Return [X, Y] of the center of cell containing provided text 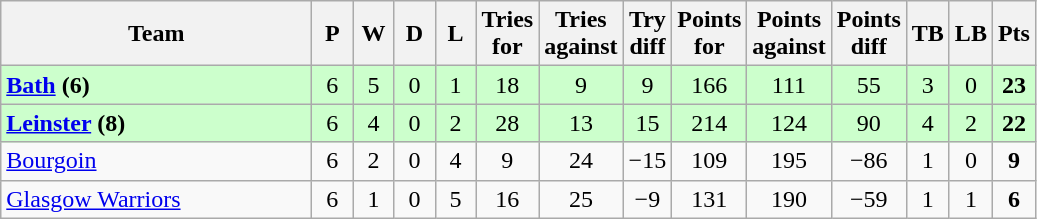
D [414, 34]
Glasgow Warriors [156, 199]
Bath (6) [156, 85]
Leinster (8) [156, 123]
Points for [710, 34]
P [332, 34]
Team [156, 34]
TB [928, 34]
23 [1014, 85]
13 [581, 123]
−59 [868, 199]
Points against [789, 34]
22 [1014, 123]
Tries against [581, 34]
124 [789, 123]
109 [710, 161]
Points diff [868, 34]
24 [581, 161]
16 [508, 199]
166 [710, 85]
131 [710, 199]
−15 [648, 161]
28 [508, 123]
−86 [868, 161]
−9 [648, 199]
Try diff [648, 34]
Pts [1014, 34]
W [374, 34]
L [456, 34]
90 [868, 123]
190 [789, 199]
3 [928, 85]
Bourgoin [156, 161]
55 [868, 85]
15 [648, 123]
Tries for [508, 34]
111 [789, 85]
LB [970, 34]
25 [581, 199]
18 [508, 85]
195 [789, 161]
214 [710, 123]
